Return the [x, y] coordinate for the center point of the cell that contains the specified text.  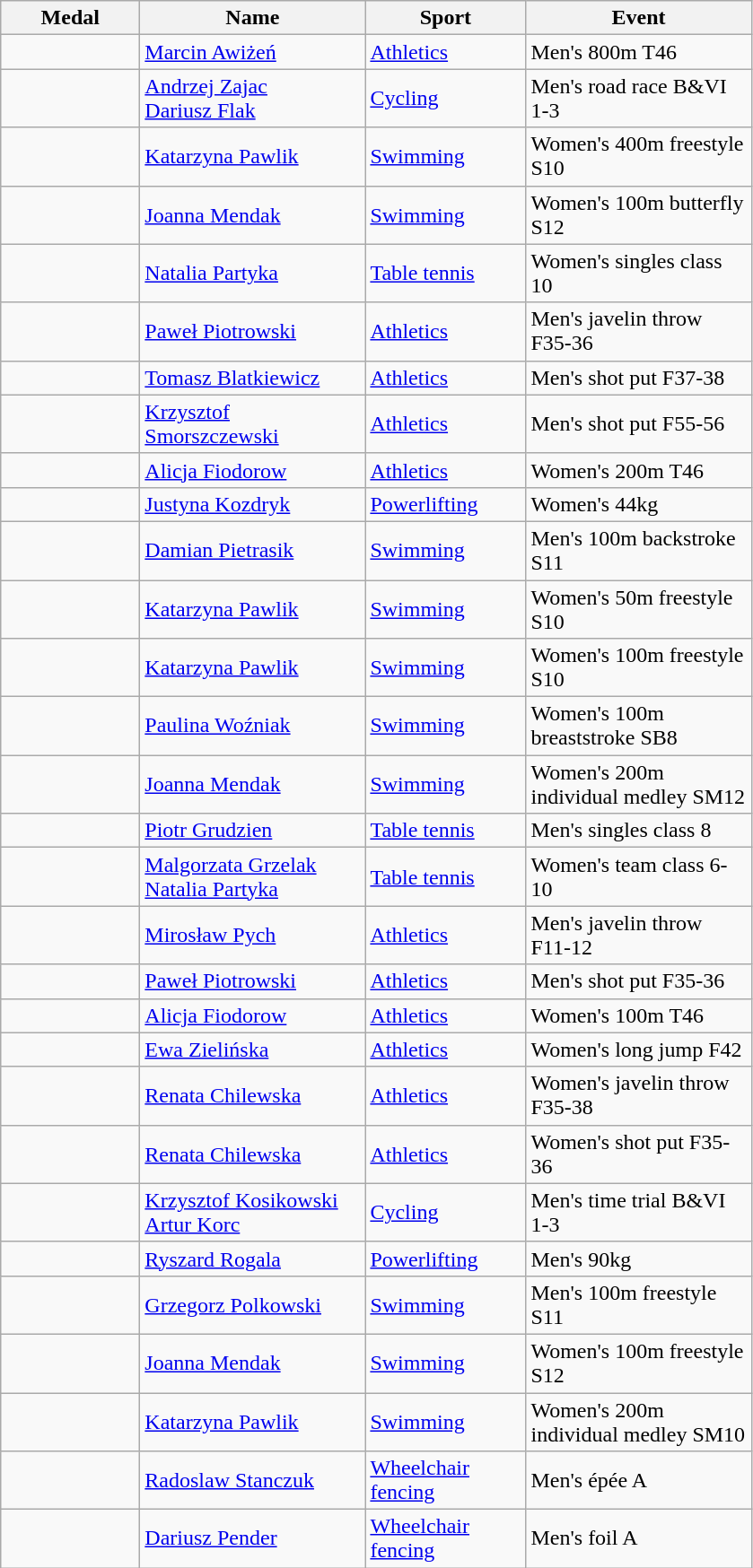
Women's long jump F42 [639, 1050]
Women's team class 6-10 [639, 877]
Natalia Partyka [253, 273]
Men's time trial B&VI 1-3 [639, 1213]
Men's foil A [639, 1539]
Justyna Kozdryk [253, 504]
Men's shot put F35-36 [639, 981]
Krzysztof Smorszczewski [253, 423]
Men's javelin throw F35-36 [639, 332]
Women's 100m freestyle S10 [639, 667]
Medal [70, 18]
Sport [445, 18]
Marcin Awiżeń [253, 52]
Krzysztof Kosikowski Artur Korc [253, 1213]
Women's 100m T46 [639, 1015]
Women's 100m breaststroke SB8 [639, 727]
Women's 400m freestyle S10 [639, 156]
Tomasz Blatkiewicz [253, 378]
Men's shot put F37-38 [639, 378]
Andrzej Zajac Dariusz Flak [253, 99]
Men's shot put F55-56 [639, 423]
Damian Pietrasik [253, 551]
Mirosław Pych [253, 935]
Men's singles class 8 [639, 831]
Women's javelin throw F35-38 [639, 1096]
Women's shot put F35-36 [639, 1154]
Men's 800m T46 [639, 52]
Women's 100m freestyle S12 [639, 1363]
Paulina Woźniak [253, 727]
Men's javelin throw F11-12 [639, 935]
Ryszard Rogala [253, 1259]
Men's épée A [639, 1480]
Women's 44kg [639, 504]
Men's road race B&VI 1-3 [639, 99]
Men's 100m backstroke S11 [639, 551]
Piotr Grudzien [253, 831]
Women's 50m freestyle S10 [639, 608]
Malgorzata Grzelak Natalia Partyka [253, 877]
Dariusz Pender [253, 1539]
Radoslaw Stanczuk [253, 1480]
Name [253, 18]
Women's 200m individual medley SM12 [639, 784]
Ewa Zielińska [253, 1050]
Men's 90kg [639, 1259]
Grzegorz Polkowski [253, 1304]
Women's 200m T46 [639, 470]
Women's 100m butterfly S12 [639, 215]
Men's 100m freestyle S11 [639, 1304]
Event [639, 18]
Women's 200m individual medley SM10 [639, 1421]
Women's singles class 10 [639, 273]
